Search for the cell housing the specified text and yield its [x, y] center coordinate. 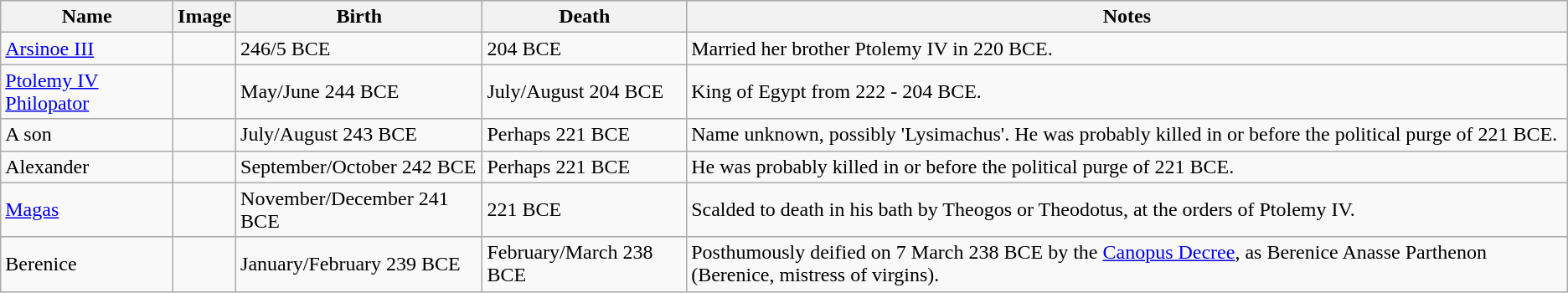
204 BCE [585, 49]
A son [87, 135]
Image [204, 17]
February/March 238 BCE [585, 265]
Scalded to death in his bath by Theogos or Theodotus, at the orders of Ptolemy IV. [1127, 209]
Notes [1127, 17]
Magas [87, 209]
Death [585, 17]
July/August 204 BCE [585, 92]
Berenice [87, 265]
Posthumously deified on 7 March 238 BCE by the Canopus Decree, as Berenice Anasse Parthenon (Berenice, mistress of virgins). [1127, 265]
Ptolemy IV Philopator [87, 92]
July/August 243 BCE [359, 135]
246/5 BCE [359, 49]
January/February 239 BCE [359, 265]
Alexander [87, 167]
Married her brother Ptolemy IV in 220 BCE. [1127, 49]
Arsinoe III [87, 49]
King of Egypt from 222 - 204 BCE. [1127, 92]
221 BCE [585, 209]
He was probably killed in or before the political purge of 221 BCE. [1127, 167]
Name [87, 17]
November/December 241 BCE [359, 209]
September/October 242 BCE [359, 167]
May/June 244 BCE [359, 92]
Name unknown, possibly 'Lysimachus'. He was probably killed in or before the political purge of 221 BCE. [1127, 135]
Birth [359, 17]
